Extract the [X, Y] coordinate from the center of the cell holding the provided text.  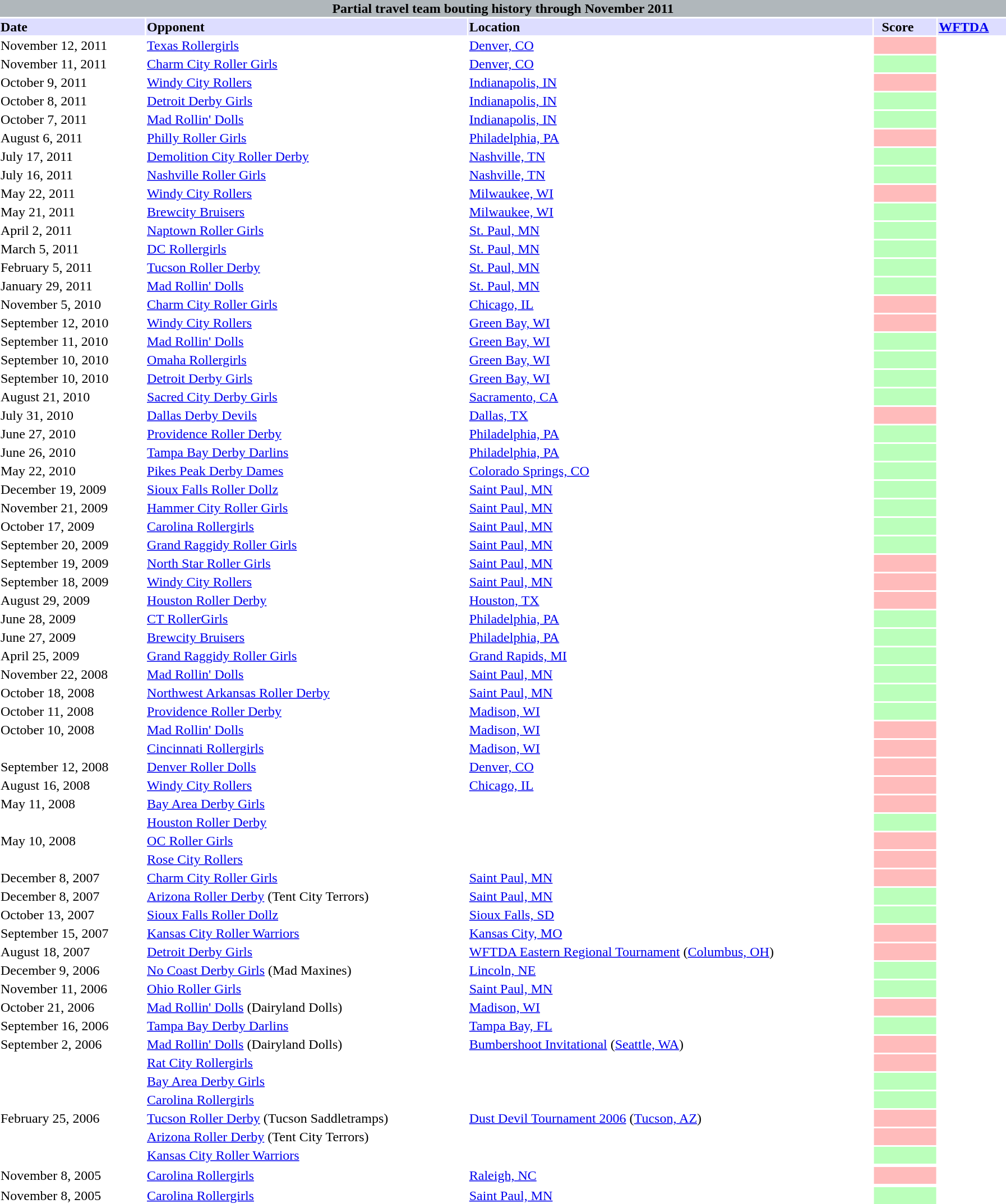
Rat City Rollergirls [307, 1063]
Texas Rollergirls [307, 45]
Bumbershoot Invitational (Seattle, WA) [671, 1044]
Grand Rapids, MI [671, 656]
DC Rollergirls [307, 249]
Northwest Arkansas Roller Derby [307, 693]
Philly Roller Girls [307, 138]
Denver Roller Dolls [307, 767]
Ohio Roller Girls [307, 989]
Pikes Peak Derby Dames [307, 471]
Houston, TX [671, 600]
Raleigh, NC [671, 1175]
Dallas Derby Devils [307, 415]
Opponent [307, 27]
Hammer City Roller Girls [307, 508]
CT RollerGirls [307, 619]
Score [905, 27]
Tucson Roller Derby (Tucson Saddletramps) [307, 1118]
Rose City Rollers [307, 859]
Nashville Roller Girls [307, 175]
Dust Devil Tournament 2006 (Tucson, AZ) [671, 1118]
Sioux Falls, SD [671, 915]
Location [671, 27]
Demolition City Roller Derby [307, 156]
Sacred City Derby Girls [307, 397]
OC Roller Girls [307, 841]
Lincoln, NE [671, 970]
Dallas, TX [671, 415]
WFTDA Eastern Regional Tournament (Columbus, OH) [671, 952]
Colorado Springs, CO [671, 471]
North Star Roller Girls [307, 563]
Cincinnati Rollergirls [307, 748]
Naptown Roller Girls [307, 230]
Tampa Bay, FL [671, 1026]
Omaha Rollergirls [307, 360]
No Coast Derby Girls (Mad Maxines) [307, 970]
Kansas City, MO [671, 933]
Tucson Roller Derby [307, 267]
Sacramento, CA [671, 397]
